Find where the given text appears and provide that cell's center as (x, y) coordinate. 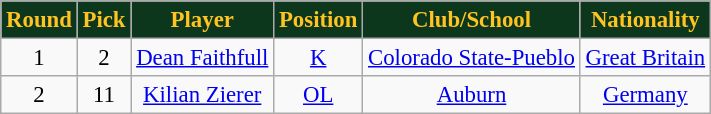
Club/School (472, 20)
Great Britain (645, 58)
Nationality (645, 20)
K (318, 58)
Auburn (472, 95)
Position (318, 20)
Round (39, 20)
Pick (104, 20)
Player (202, 20)
1 (39, 58)
Germany (645, 95)
OL (318, 95)
Colorado State-Pueblo (472, 58)
11 (104, 95)
Kilian Zierer (202, 95)
Dean Faithfull (202, 58)
